Identify which cell holds the provided text, then report its (X, Y) central coordinate. 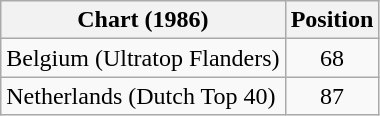
68 (332, 58)
Belgium (Ultratop Flanders) (143, 58)
87 (332, 96)
Chart (1986) (143, 20)
Position (332, 20)
Netherlands (Dutch Top 40) (143, 96)
